Capture the cell that displays the provided text and extract its (x, y) central coordinate. 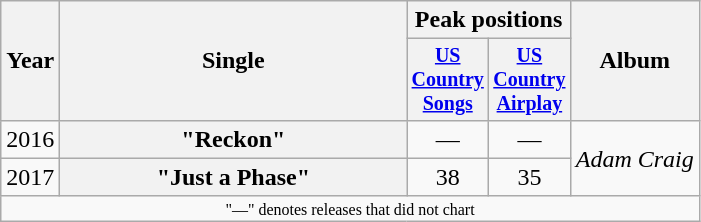
"—" denotes releases that did not chart (350, 208)
38 (448, 177)
Single (234, 61)
Adam Craig (634, 158)
US Country Songs (448, 80)
Peak positions (488, 20)
2016 (30, 139)
"Just a Phase" (234, 177)
Year (30, 61)
35 (530, 177)
Album (634, 61)
2017 (30, 177)
US Country Airplay (530, 80)
"Reckon" (234, 139)
